Capture the cell that displays the provided text and extract its [X, Y] central coordinate. 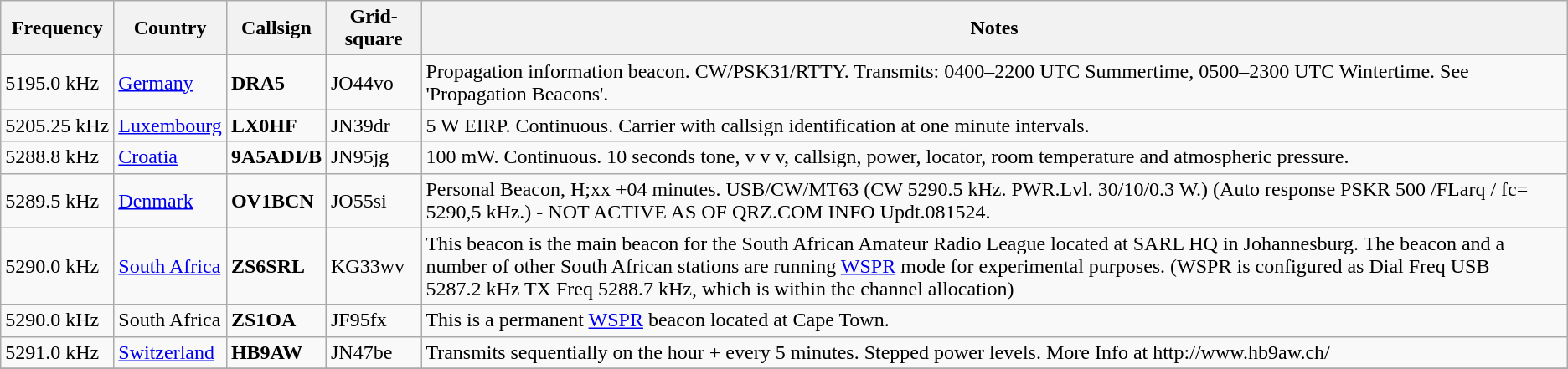
5195.0 kHz [57, 82]
5288.8 kHz [57, 157]
JF95fx [374, 320]
ZS6SRL [276, 266]
Grid-square [374, 28]
This is a permanent WSPR beacon located at Cape Town. [994, 320]
Switzerland [171, 352]
Croatia [171, 157]
Luxembourg [171, 126]
ZS1OA [276, 320]
JO44vo [374, 82]
Frequency [57, 28]
Propagation information beacon. CW/PSK31/RTTY. Transmits: 0400–2200 UTC Summertime, 0500–2300 UTC Wintertime. See 'Propagation Beacons'. [994, 82]
5 W EIRP. Continuous. Carrier with callsign identification at one minute intervals. [994, 126]
JN47be [374, 352]
JO55si [374, 201]
Callsign [276, 28]
100 mW. Continuous. 10 seconds tone, v v v, callsign, power, locator, room temperature and atmospheric pressure. [994, 157]
JN39dr [374, 126]
Denmark [171, 201]
5291.0 kHz [57, 352]
Country [171, 28]
Germany [171, 82]
LX0HF [276, 126]
OV1BCN [276, 201]
DRA5 [276, 82]
JN95jg [374, 157]
Transmits sequentially on the hour + every 5 minutes. Stepped power levels. More Info at http://www.hb9aw.ch/ [994, 352]
5289.5 kHz [57, 201]
KG33wv [374, 266]
9A5ADI/B [276, 157]
HB9AW [276, 352]
5205.25 kHz [57, 126]
Notes [994, 28]
